Pinpoint the cell where the given text exists, returning its (X, Y) midpoint coordinate. 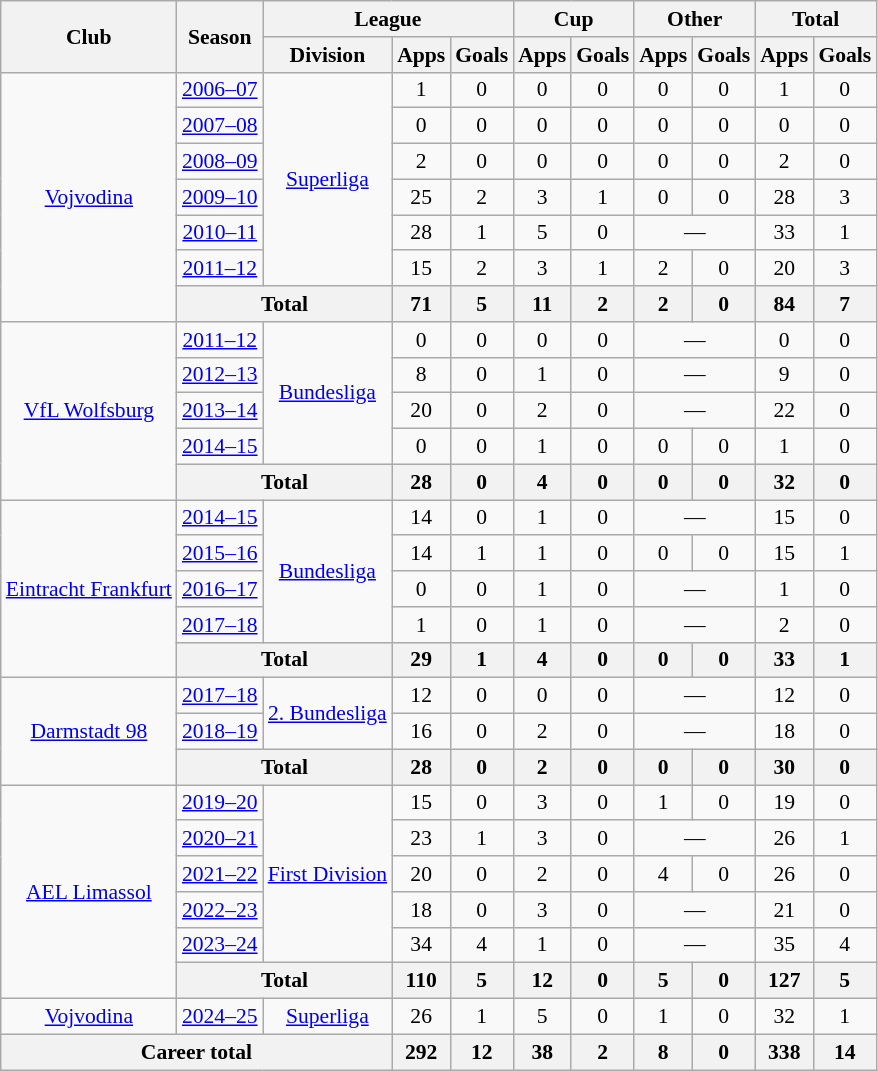
Darmstadt 98 (89, 732)
Season (220, 36)
2022–23 (220, 910)
23 (421, 839)
25 (421, 197)
71 (421, 304)
2007–08 (220, 126)
2009–10 (220, 197)
Club (89, 36)
Cup (574, 19)
19 (784, 803)
Career total (196, 1052)
22 (784, 411)
16 (421, 732)
338 (784, 1052)
Other (694, 19)
38 (542, 1052)
9 (784, 375)
2006–07 (220, 90)
35 (784, 945)
11 (542, 304)
84 (784, 304)
29 (421, 660)
2012–13 (220, 375)
2010–11 (220, 233)
127 (784, 981)
VfL Wolfsburg (89, 411)
League (388, 19)
2015–16 (220, 554)
2013–14 (220, 411)
2021–22 (220, 874)
Eintracht Frankfurt (89, 589)
2018–19 (220, 732)
7 (844, 304)
First Division (328, 874)
2020–21 (220, 839)
110 (421, 981)
Division (328, 55)
30 (784, 767)
2023–24 (220, 945)
292 (421, 1052)
AEL Limassol (89, 892)
34 (421, 945)
2024–25 (220, 1017)
2. Bundesliga (328, 714)
2019–20 (220, 803)
21 (784, 910)
2008–09 (220, 162)
2016–17 (220, 589)
